Find where the given text appears and provide that cell's center as (X, Y) coordinate. 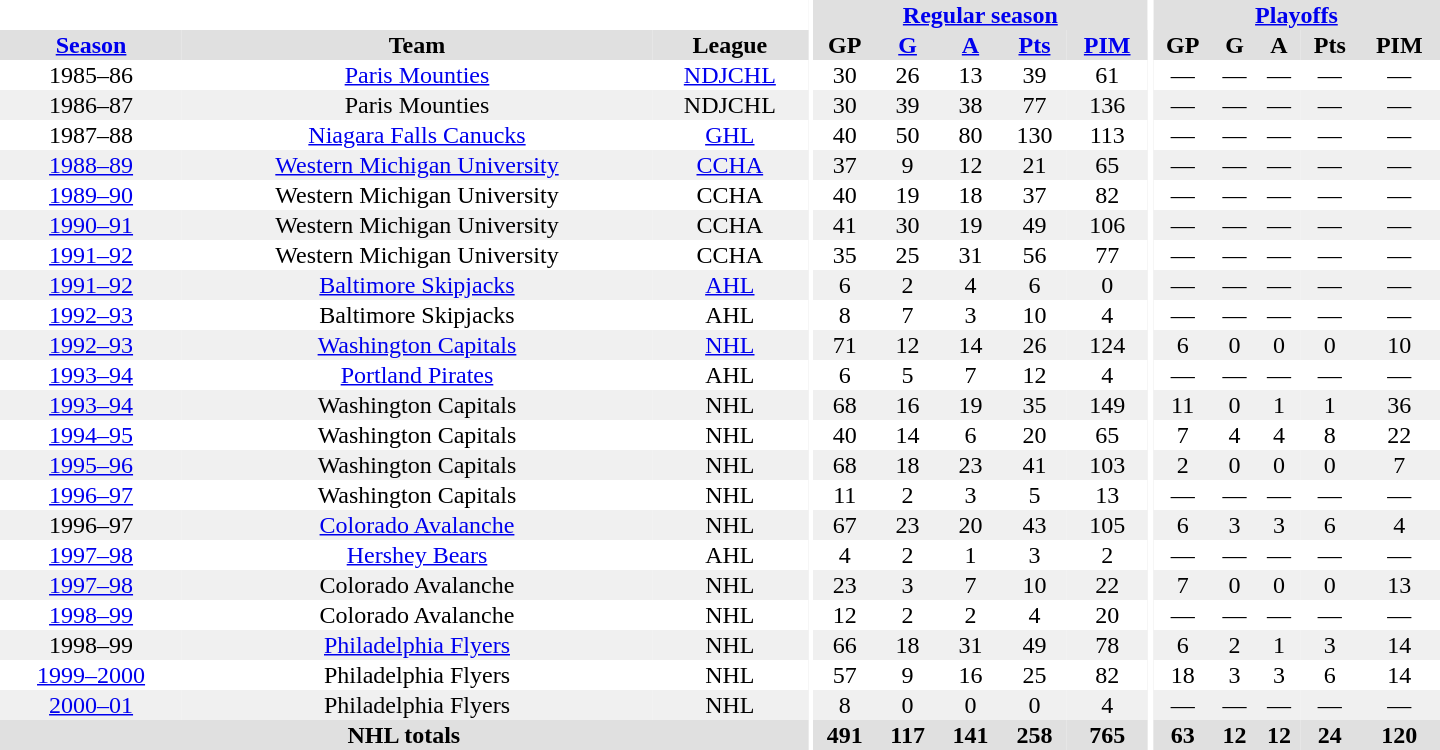
56 (1034, 255)
1986–87 (91, 105)
24 (1330, 735)
GHL (730, 135)
Playoffs (1296, 15)
1994–95 (91, 435)
130 (1034, 135)
36 (1399, 405)
120 (1399, 735)
106 (1106, 225)
1999–2000 (91, 675)
1990–91 (91, 225)
113 (1106, 135)
Hershey Bears (417, 555)
124 (1106, 345)
NHL totals (404, 735)
71 (845, 345)
1985–86 (91, 75)
141 (971, 735)
57 (845, 675)
765 (1106, 735)
258 (1034, 735)
63 (1183, 735)
117 (908, 735)
105 (1106, 525)
1989–90 (91, 195)
103 (1106, 465)
2000–01 (91, 705)
21 (1034, 165)
1987–88 (91, 135)
50 (908, 135)
67 (845, 525)
43 (1034, 525)
1995–96 (91, 465)
Niagara Falls Canucks (417, 135)
149 (1106, 405)
136 (1106, 105)
League (730, 45)
61 (1106, 75)
78 (1106, 645)
491 (845, 735)
38 (971, 105)
80 (971, 135)
Regular season (980, 15)
1988–89 (91, 165)
66 (845, 645)
Season (91, 45)
Team (417, 45)
Portland Pirates (417, 375)
